Locate the cell with the specified text and output its (x, y) center coordinate. 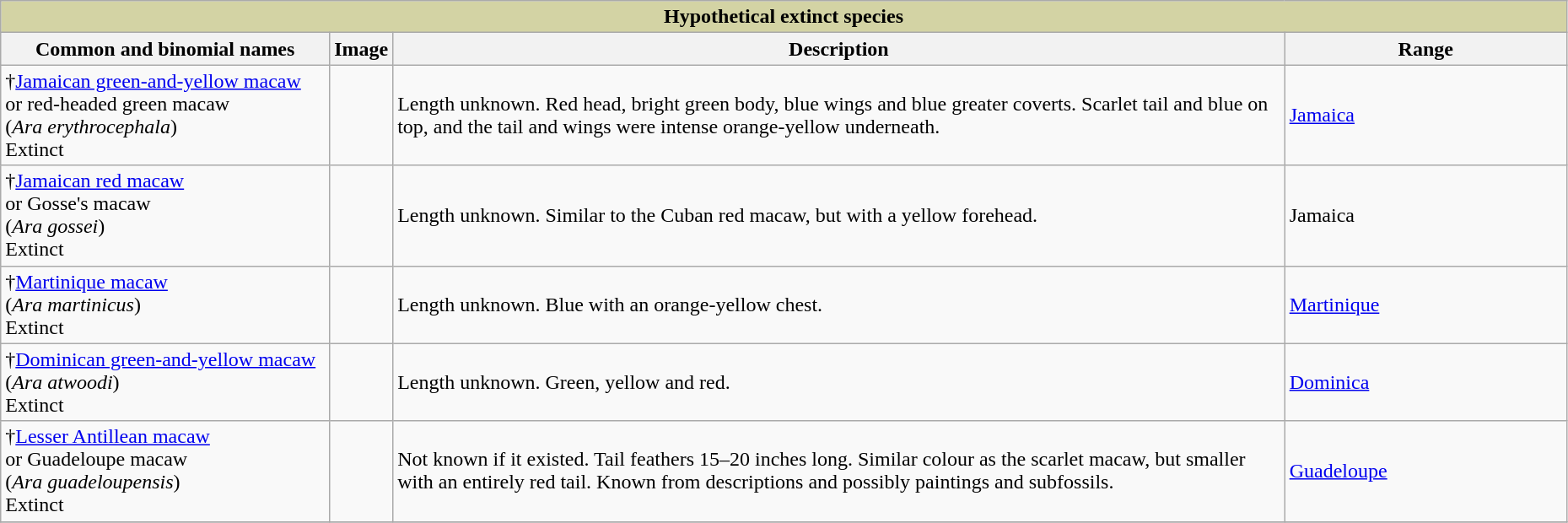
Length unknown. Similar to the Cuban red macaw, but with a yellow forehead. (839, 216)
†Jamaican red macawor Gosse's macaw(Ara gossei)Extinct (165, 216)
Length unknown. Green, yellow and red. (839, 382)
†Dominican green-and-yellow macaw(Ara atwoodi)Extinct (165, 382)
†Jamaican green-and-yellow macawor red-headed green macaw(Ara erythrocephala)Extinct (165, 115)
Length unknown. Blue with an orange-yellow chest. (839, 305)
†Lesser Antillean macawor Guadeloupe macaw(Ara guadeloupensis)Extinct (165, 471)
Dominica (1425, 382)
Martinique (1425, 305)
Common and binomial names (165, 49)
Image (361, 49)
Hypothetical extinct species (784, 17)
Description (839, 49)
Range (1425, 49)
Guadeloupe (1425, 471)
†Martinique macaw(Ara martinicus)Extinct (165, 305)
